Scan for the cell matching the given text and deliver its (x, y) coordinate at center. 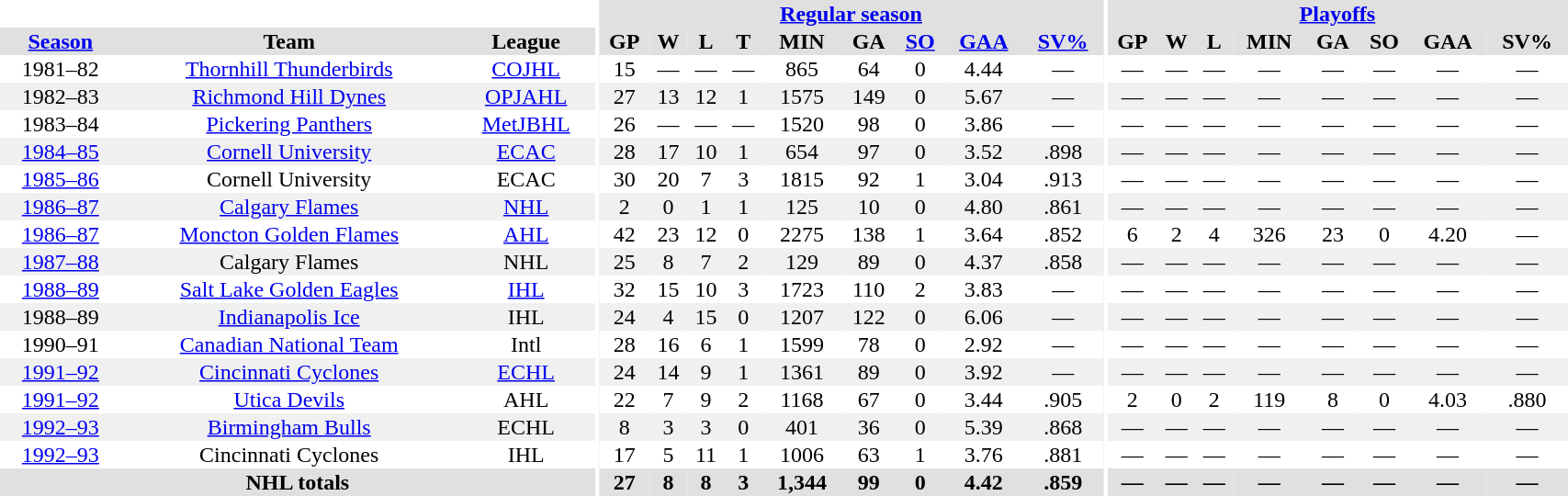
Intl (526, 344)
COJHL (526, 69)
326 (1269, 234)
Regular season (851, 14)
401 (802, 427)
1006 (802, 455)
32 (625, 289)
1361 (802, 372)
Moncton Golden Flames (289, 234)
78 (869, 344)
119 (1269, 400)
63 (869, 455)
3.04 (983, 179)
.905 (1062, 400)
1168 (802, 400)
.898 (1062, 152)
36 (869, 427)
1987–88 (61, 262)
1990–91 (61, 344)
Richmond Hill Dynes (289, 96)
2.92 (983, 344)
67 (869, 400)
138 (869, 234)
1575 (802, 96)
125 (802, 207)
4.37 (983, 262)
.858 (1062, 262)
.868 (1062, 427)
4.44 (983, 69)
.913 (1062, 179)
Salt Lake Golden Eagles (289, 289)
Thornhill Thunderbirds (289, 69)
Utica Devils (289, 400)
Pickering Panthers (289, 124)
1981–82 (61, 69)
865 (802, 69)
Playoffs (1337, 14)
99 (869, 482)
149 (869, 96)
Season (61, 41)
1985–86 (61, 179)
MetJBHL (526, 124)
League (526, 41)
3.92 (983, 372)
Indianapolis Ice (289, 317)
98 (869, 124)
1207 (802, 317)
22 (625, 400)
T (744, 41)
1599 (802, 344)
20 (669, 179)
97 (869, 152)
3.86 (983, 124)
110 (869, 289)
3.52 (983, 152)
1983–84 (61, 124)
Team (289, 41)
42 (625, 234)
4.03 (1448, 400)
13 (669, 96)
OPJAHL (526, 96)
1982–83 (61, 96)
1723 (802, 289)
26 (625, 124)
1815 (802, 179)
129 (802, 262)
16 (669, 344)
.852 (1062, 234)
NHL totals (298, 482)
30 (625, 179)
Birmingham Bulls (289, 427)
654 (802, 152)
64 (869, 69)
.881 (1062, 455)
5.39 (983, 427)
.880 (1528, 400)
.861 (1062, 207)
3.44 (983, 400)
5 (669, 455)
25 (625, 262)
Canadian National Team (289, 344)
6.06 (983, 317)
3.64 (983, 234)
5.67 (983, 96)
2275 (802, 234)
3.76 (983, 455)
3.83 (983, 289)
92 (869, 179)
4.20 (1448, 234)
4.42 (983, 482)
1520 (802, 124)
11 (705, 455)
4.80 (983, 207)
14 (669, 372)
122 (869, 317)
1,344 (802, 482)
.859 (1062, 482)
1984–85 (61, 152)
